Return the (x, y) coordinate for the center point of the cell that contains the specified text.  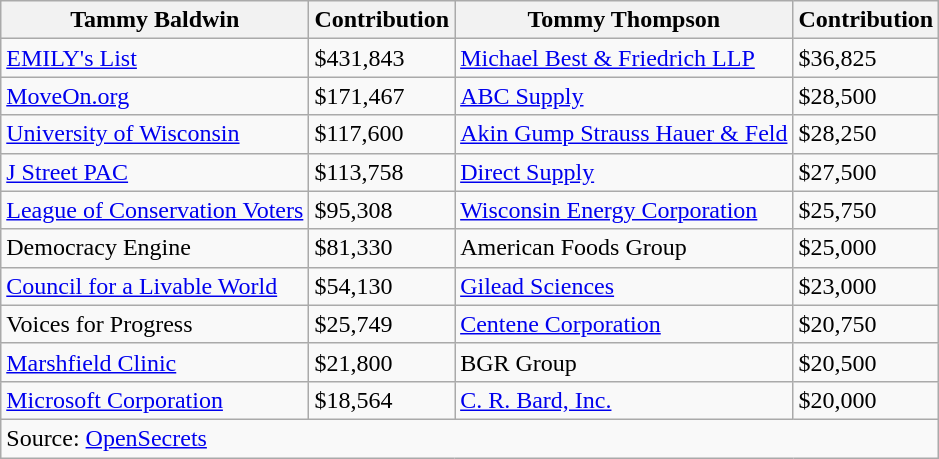
Gilead Sciences (624, 286)
$36,825 (866, 58)
ABC Supply (624, 96)
Centene Corporation (624, 324)
$20,750 (866, 324)
University of Wisconsin (155, 134)
Microsoft Corporation (155, 400)
League of Conservation Voters (155, 210)
$28,500 (866, 96)
Michael Best & Friedrich LLP (624, 58)
$23,000 (866, 286)
$27,500 (866, 172)
$21,800 (382, 362)
Council for a Livable World (155, 286)
$95,308 (382, 210)
BGR Group (624, 362)
$18,564 (382, 400)
$81,330 (382, 248)
$25,749 (382, 324)
$25,000 (866, 248)
EMILY's List (155, 58)
Democracy Engine (155, 248)
Wisconsin Energy Corporation (624, 210)
Source: OpenSecrets (470, 438)
$113,758 (382, 172)
$20,500 (866, 362)
$25,750 (866, 210)
$431,843 (382, 58)
Akin Gump Strauss Hauer & Feld (624, 134)
$171,467 (382, 96)
MoveOn.org (155, 96)
$117,600 (382, 134)
C. R. Bard, Inc. (624, 400)
Voices for Progress (155, 324)
Direct Supply (624, 172)
$54,130 (382, 286)
Tammy Baldwin (155, 20)
American Foods Group (624, 248)
$28,250 (866, 134)
Tommy Thompson (624, 20)
J Street PAC (155, 172)
$20,000 (866, 400)
Marshfield Clinic (155, 362)
